Capture the cell that displays the provided text and extract its [X, Y] central coordinate. 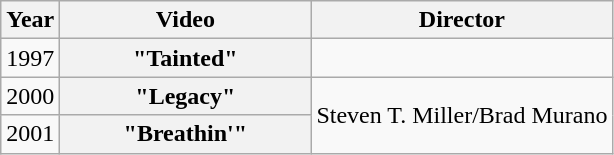
"Breathin'" [186, 134]
2001 [30, 134]
1997 [30, 58]
"Tainted" [186, 58]
"Legacy" [186, 96]
Director [462, 20]
2000 [30, 96]
Video [186, 20]
Steven T. Miller/Brad Murano [462, 115]
Year [30, 20]
